For the text-containing cell, return its midpoint in [x, y] coordinate format. 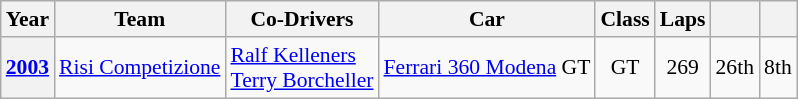
Car [488, 19]
8th [778, 68]
Co-Drivers [302, 19]
26th [736, 68]
269 [683, 68]
2003 [28, 68]
Team [140, 19]
Class [624, 19]
Ralf Kelleners Terry Borcheller [302, 68]
Laps [683, 19]
Ferrari 360 Modena GT [488, 68]
Risi Competizione [140, 68]
Year [28, 19]
GT [624, 68]
